Provide the [X, Y] coordinate of the cell's center where the given text is located.  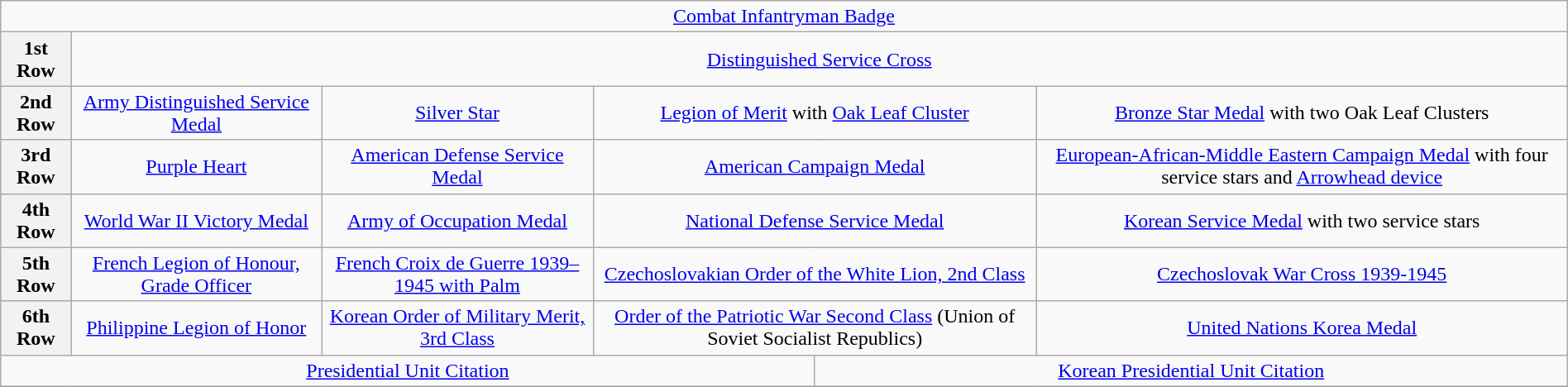
Army of Occupation Medal [458, 220]
Presidential Unit Citation [408, 370]
4th Row [36, 220]
American Campaign Medal [815, 167]
6th Row [36, 327]
1st Row [36, 60]
Army Distinguished Service Medal [197, 112]
European-African-Middle Eastern Campaign Medal with four service stars and Arrowhead device [1302, 167]
World War II Victory Medal [197, 220]
Silver Star [458, 112]
3rd Row [36, 167]
Czechoslovak War Cross 1939-1945 [1302, 275]
Order of the Patriotic War Second Class (Union of Soviet Socialist Republics) [815, 327]
Korean Service Medal with two service stars [1302, 220]
French Croix de Guerre 1939–1945 with Palm [458, 275]
National Defense Service Medal [815, 220]
Bronze Star Medal with two Oak Leaf Clusters [1302, 112]
Korean Presidential Unit Citation [1191, 370]
Korean Order of Military Merit, 3rd Class [458, 327]
Philippine Legion of Honor [197, 327]
Distinguished Service Cross [819, 60]
American Defense Service Medal [458, 167]
Purple Heart [197, 167]
French Legion of Honour, Grade Officer [197, 275]
United Nations Korea Medal [1302, 327]
5th Row [36, 275]
Combat Infantryman Badge [784, 17]
Czechoslovakian Order of the White Lion, 2nd Class [815, 275]
Legion of Merit with Oak Leaf Cluster [815, 112]
2nd Row [36, 112]
